Pinpoint the cell where the given text exists, returning its (x, y) midpoint coordinate. 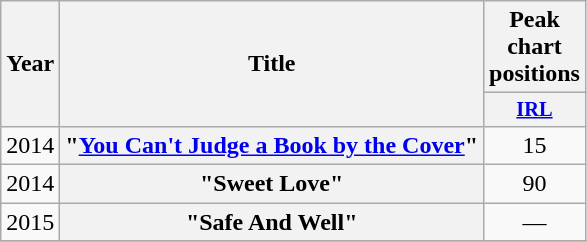
Year (30, 64)
Peak chart positions (535, 47)
— (535, 222)
"Safe And Well" (272, 222)
15 (535, 145)
"Sweet Love" (272, 184)
Title (272, 64)
2015 (30, 222)
"You Can't Judge a Book by the Cover" (272, 145)
IRL (535, 110)
90 (535, 184)
